Scan for the cell matching the given text and deliver its [x, y] coordinate at center. 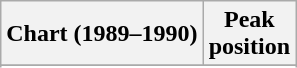
Peakposition [249, 34]
Chart (1989–1990) [102, 34]
